From the cell containing the given text, extract its center point as [x, y] coordinate. 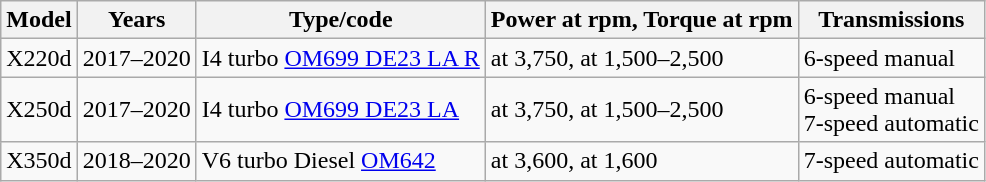
X350d [39, 161]
6-speed manual7-speed automatic [891, 110]
Power at rpm, Torque at rpm [642, 20]
6-speed manual [891, 58]
I4 turbo OM699 DE23 LA [340, 110]
2018–2020 [136, 161]
X220d [39, 58]
V6 turbo Diesel OM642 [340, 161]
X250d [39, 110]
Type/code [340, 20]
Transmissions [891, 20]
at 3,600, at 1,600 [642, 161]
Model [39, 20]
7-speed automatic [891, 161]
I4 turbo OM699 DE23 LA R [340, 58]
Years [136, 20]
